Return [x, y] of the center of cell containing provided text 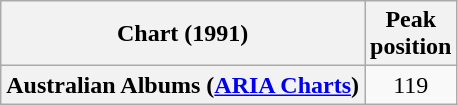
119 [411, 85]
Peakposition [411, 34]
Australian Albums (ARIA Charts) [183, 85]
Chart (1991) [183, 34]
